Return the (x, y) coordinate for the center point of the cell that contains the specified text.  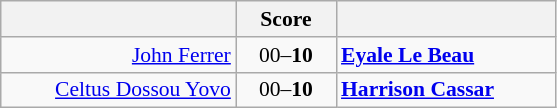
Score (286, 19)
Eyale Le Beau (446, 55)
John Ferrer (118, 55)
Harrison Cassar (446, 90)
Celtus Dossou Yovo (118, 90)
